Capture the cell that displays the provided text and extract its (x, y) central coordinate. 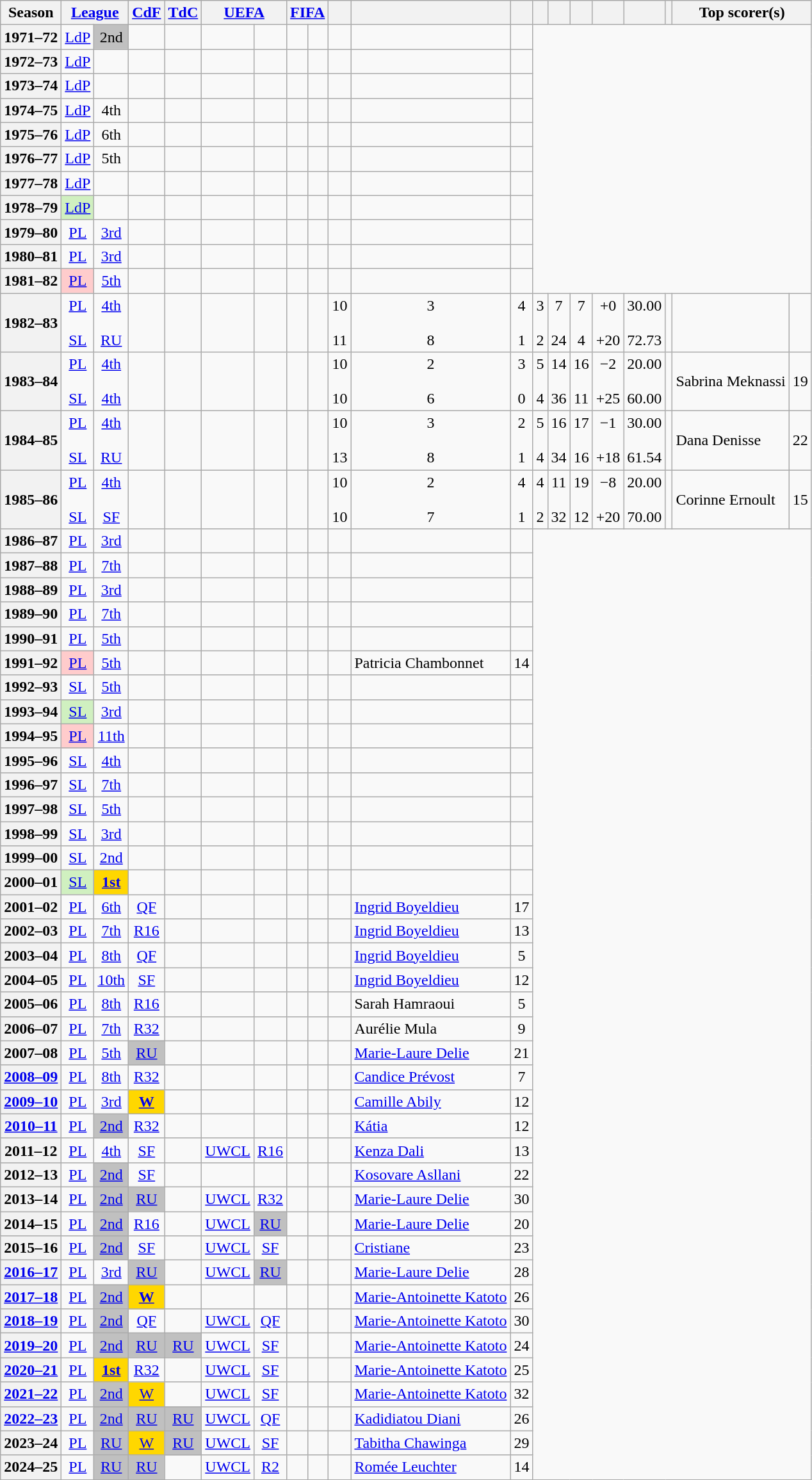
1976–77 (31, 159)
20.0070.00 (644, 500)
1979–80 (31, 232)
Corinne Ernoult (731, 500)
1011 (339, 323)
1977–78 (31, 183)
30.0072.73 (644, 323)
1972–73 (31, 61)
1716 (581, 441)
2023–24 (31, 1443)
2000–01 (31, 882)
Kenza Dali (430, 1150)
2022–23 (31, 1419)
2008–09 (31, 1077)
11th (111, 736)
25 (521, 1370)
Season (31, 13)
2021–22 (31, 1394)
Top scorer(s) (742, 13)
1991–92 (31, 663)
29 (521, 1443)
1971–72 (31, 37)
1992–93 (31, 687)
Dana Denisse (731, 441)
27 (430, 500)
2003–04 (31, 955)
Cristiane (430, 1248)
Patricia Chambonnet (430, 663)
1975–76 (31, 134)
2005–06 (31, 1004)
1981–82 (31, 281)
2018–19 (31, 1321)
Kátia (430, 1126)
1986–87 (31, 541)
R2 (270, 1467)
Kosovare Asllani (430, 1175)
1611 (581, 382)
Aurélie Mula (430, 1029)
Kadidiatou Diani (430, 1419)
19 (800, 382)
1978–79 (31, 207)
1987–88 (31, 565)
2010–11 (31, 1126)
2016–17 (31, 1273)
17 (521, 907)
74 (581, 323)
1995–96 (31, 760)
Camille Abily (430, 1102)
7 (521, 1077)
4th4th (111, 382)
9 (521, 1029)
24 (521, 1346)
2012–13 (31, 1175)
+0+20 (608, 323)
2011–12 (31, 1150)
1982–83 (31, 323)
10th (111, 980)
20 (521, 1224)
1999–00 (31, 858)
Candice Prévost (430, 1077)
−1+18 (608, 441)
1974–75 (31, 110)
FIFA (307, 13)
724 (558, 323)
2009–10 (31, 1102)
−2+25 (608, 382)
2004–05 (31, 980)
1013 (339, 441)
1985–86 (31, 500)
2013–14 (31, 1199)
1634 (558, 441)
23 (521, 1248)
1436 (558, 382)
TdC (183, 13)
2019–20 (31, 1346)
1912 (581, 500)
Sabrina Meknassi (731, 382)
2015–16 (31, 1248)
1984–85 (31, 441)
Sarah Hamraoui (430, 1004)
1980–81 (31, 256)
1998–99 (31, 833)
2017–18 (31, 1297)
1132 (558, 500)
1973–74 (31, 86)
UEFA (245, 13)
15 (800, 500)
2006–07 (31, 1029)
20.0060.00 (644, 382)
2001–02 (31, 907)
2007–08 (31, 1053)
1994–95 (31, 736)
30.0061.54 (644, 441)
1993–94 (31, 712)
4thSF (111, 500)
1990–91 (31, 638)
1989–90 (31, 614)
Tabitha Chawinga (430, 1443)
2024–25 (31, 1467)
28 (521, 1273)
1988–89 (31, 590)
2020–21 (31, 1370)
2002–03 (31, 931)
Romée Leuchter (430, 1467)
42 (540, 500)
1996–97 (31, 785)
1983–84 (31, 382)
1997–98 (31, 809)
−8+20 (608, 500)
CdF (147, 13)
2014–15 (31, 1224)
League (95, 13)
